Output the (X, Y) coordinate of the center of the cell containing the given text.  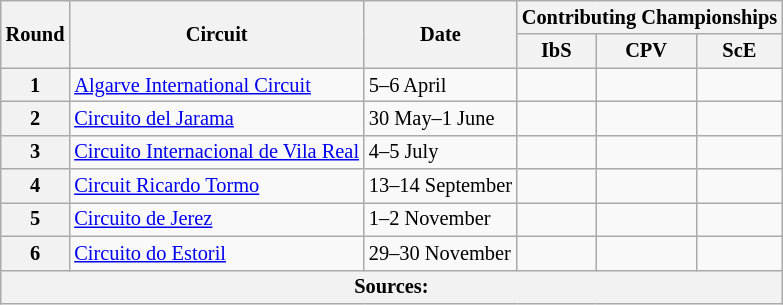
Circuito del Jarama (216, 118)
4–5 July (440, 152)
5–6 April (440, 85)
ScE (740, 51)
4 (36, 186)
CPV (646, 51)
Sources: (392, 287)
Circuit Ricardo Tormo (216, 186)
30 May–1 June (440, 118)
Circuito Internacional de Vila Real (216, 152)
Round (36, 34)
1 (36, 85)
1–2 November (440, 219)
29–30 November (440, 253)
Circuito de Jerez (216, 219)
Circuit (216, 34)
2 (36, 118)
Algarve International Circuit (216, 85)
Circuito do Estoril (216, 253)
Date (440, 34)
5 (36, 219)
Contributing Championships (650, 17)
13–14 September (440, 186)
IbS (556, 51)
6 (36, 253)
3 (36, 152)
